Find where the given text appears and provide that cell's center as (X, Y) coordinate. 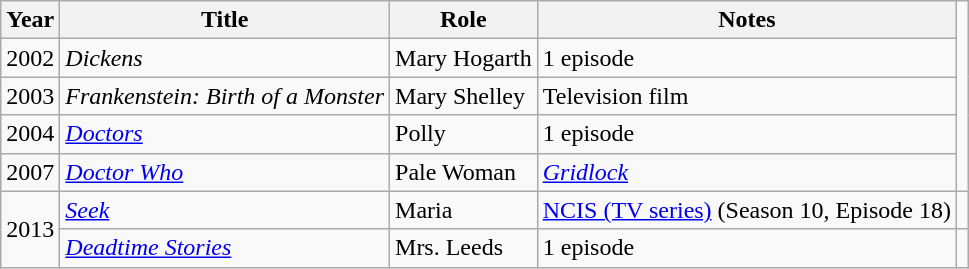
Doctors (225, 134)
2013 (30, 229)
Maria (464, 210)
2007 (30, 172)
Frankenstein: Birth of a Monster (225, 96)
2002 (30, 58)
Doctor Who (225, 172)
2003 (30, 96)
Deadtime Stories (225, 248)
Title (225, 20)
Polly (464, 134)
Television film (746, 96)
Year (30, 20)
Notes (746, 20)
Dickens (225, 58)
NCIS (TV series) (Season 10, Episode 18) (746, 210)
Gridlock (746, 172)
Mary Hogarth (464, 58)
Seek (225, 210)
Pale Woman (464, 172)
2004 (30, 134)
Mary Shelley (464, 96)
Mrs. Leeds (464, 248)
Role (464, 20)
